Determine the (X, Y) coordinate at the center of the cell enclosing the given text.  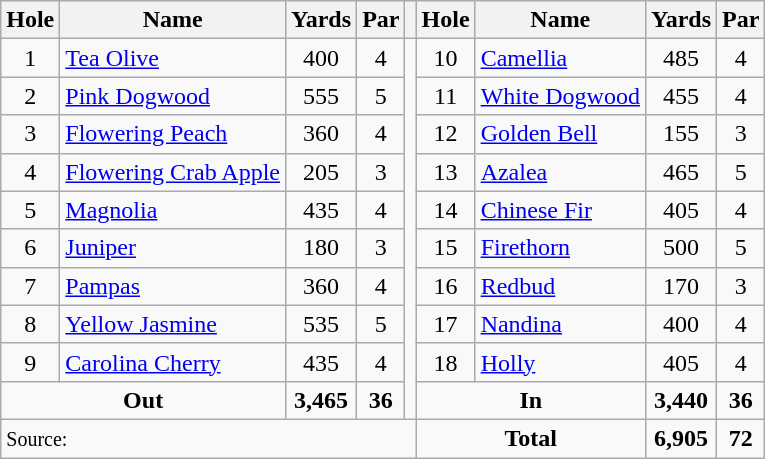
3,465 (322, 400)
15 (446, 248)
12 (446, 134)
Total (530, 438)
8 (30, 324)
Yellow Jasmine (173, 324)
Tea Olive (173, 58)
Flowering Peach (173, 134)
180 (322, 248)
1 (30, 58)
Pink Dogwood (173, 96)
14 (446, 210)
16 (446, 286)
455 (680, 96)
Camellia (560, 58)
6,905 (680, 438)
11 (446, 96)
10 (446, 58)
In (530, 400)
Redbud (560, 286)
535 (322, 324)
Nandina (560, 324)
Out (144, 400)
Golden Bell (560, 134)
465 (680, 172)
Pampas (173, 286)
7 (30, 286)
155 (680, 134)
9 (30, 362)
555 (322, 96)
Carolina Cherry (173, 362)
Azalea (560, 172)
500 (680, 248)
170 (680, 286)
3,440 (680, 400)
2 (30, 96)
Flowering Crab Apple (173, 172)
Juniper (173, 248)
Source: (208, 438)
18 (446, 362)
485 (680, 58)
72 (741, 438)
Firethorn (560, 248)
Chinese Fir (560, 210)
6 (30, 248)
Holly (560, 362)
17 (446, 324)
White Dogwood (560, 96)
Magnolia (173, 210)
13 (446, 172)
205 (322, 172)
